Capture the cell that displays the provided text and extract its (x, y) central coordinate. 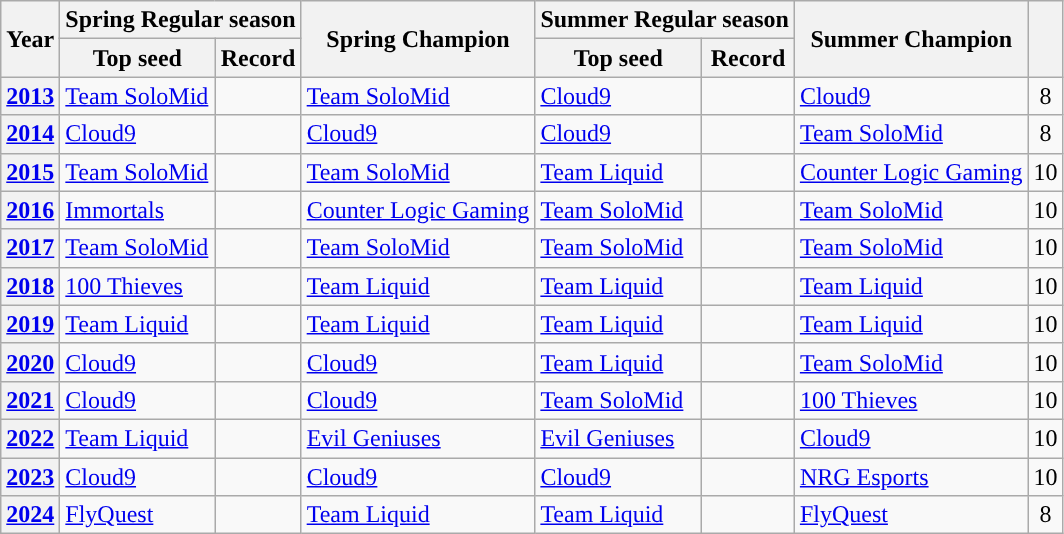
Spring Regular season (180, 20)
2015 (30, 172)
2013 (30, 96)
Summer Champion (911, 39)
2024 (30, 515)
Spring Champion (418, 39)
2014 (30, 134)
2020 (30, 362)
2016 (30, 210)
2018 (30, 286)
2022 (30, 438)
2017 (30, 248)
Year (30, 39)
2023 (30, 477)
2021 (30, 400)
2019 (30, 324)
Immortals (138, 210)
NRG Esports (911, 477)
Summer Regular season (665, 20)
